Detect which cell encompasses the target text, then output its [X, Y] center coordinate. 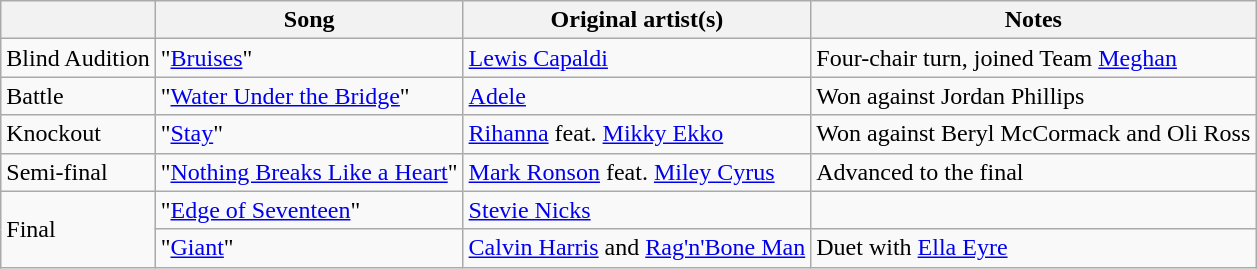
Song [309, 20]
"Stay" [309, 134]
Won against Jordan Phillips [1034, 96]
"Edge of Seventeen" [309, 210]
Advanced to the final [1034, 172]
Final [78, 229]
Semi-final [78, 172]
Won against Beryl McCormack and Oli Ross [1034, 134]
"Bruises" [309, 58]
Notes [1034, 20]
Battle [78, 96]
"Giant" [309, 248]
Knockout [78, 134]
"Water Under the Bridge" [309, 96]
Mark Ronson feat. Miley Cyrus [637, 172]
Original artist(s) [637, 20]
Adele [637, 96]
Lewis Capaldi [637, 58]
Stevie Nicks [637, 210]
Calvin Harris and Rag'n'Bone Man [637, 248]
"Nothing Breaks Like a Heart" [309, 172]
Four-chair turn, joined Team Meghan [1034, 58]
Blind Audition [78, 58]
Duet with Ella Eyre [1034, 248]
Rihanna feat. Mikky Ekko [637, 134]
